Extract the [x, y] coordinate from the center of the cell holding the provided text.  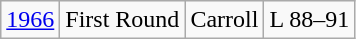
First Round [122, 20]
1966 [30, 20]
L 88–91 [310, 20]
Carroll [224, 20]
